Locate the cell with the specified text and output its (X, Y) center coordinate. 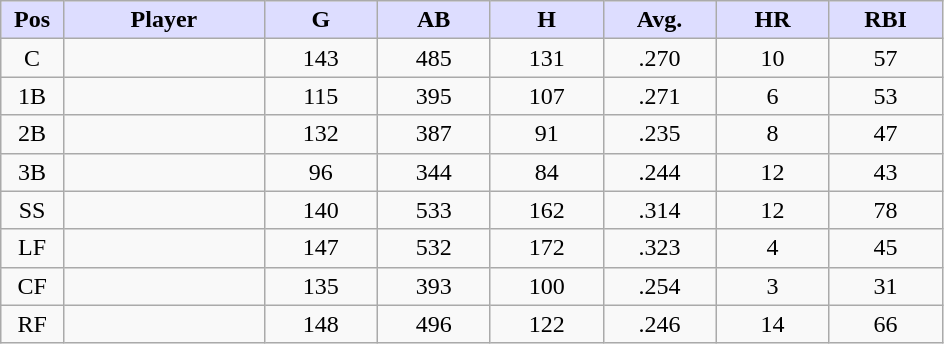
78 (886, 210)
45 (886, 248)
496 (434, 324)
57 (886, 58)
107 (546, 96)
.246 (660, 324)
140 (320, 210)
4 (772, 248)
.314 (660, 210)
C (32, 58)
122 (546, 324)
143 (320, 58)
LF (32, 248)
485 (434, 58)
66 (886, 324)
AB (434, 20)
6 (772, 96)
135 (320, 286)
G (320, 20)
393 (434, 286)
10 (772, 58)
.235 (660, 134)
132 (320, 134)
172 (546, 248)
.254 (660, 286)
147 (320, 248)
53 (886, 96)
Pos (32, 20)
162 (546, 210)
8 (772, 134)
533 (434, 210)
HR (772, 20)
96 (320, 172)
2B (32, 134)
.270 (660, 58)
.323 (660, 248)
RF (32, 324)
115 (320, 96)
3B (32, 172)
148 (320, 324)
47 (886, 134)
1B (32, 96)
H (546, 20)
.244 (660, 172)
91 (546, 134)
31 (886, 286)
387 (434, 134)
SS (32, 210)
43 (886, 172)
100 (546, 286)
532 (434, 248)
Avg. (660, 20)
Player (164, 20)
.271 (660, 96)
CF (32, 286)
14 (772, 324)
RBI (886, 20)
84 (546, 172)
3 (772, 286)
131 (546, 58)
344 (434, 172)
395 (434, 96)
